Return (X, Y) of the center of cell containing provided text 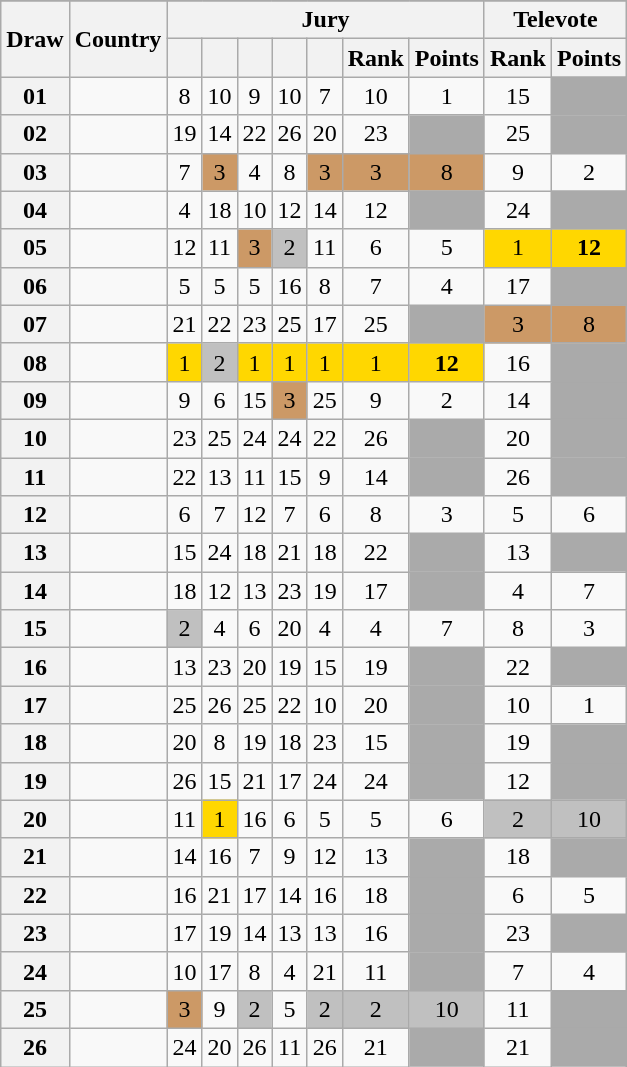
04 (35, 210)
07 (35, 324)
09 (35, 400)
08 (35, 362)
Country (118, 39)
03 (35, 172)
02 (35, 134)
05 (35, 248)
Jury (326, 20)
Televote (555, 20)
Draw (35, 39)
01 (35, 96)
06 (35, 286)
